Return the (x, y) coordinate for the center point of the cell that contains the specified text.  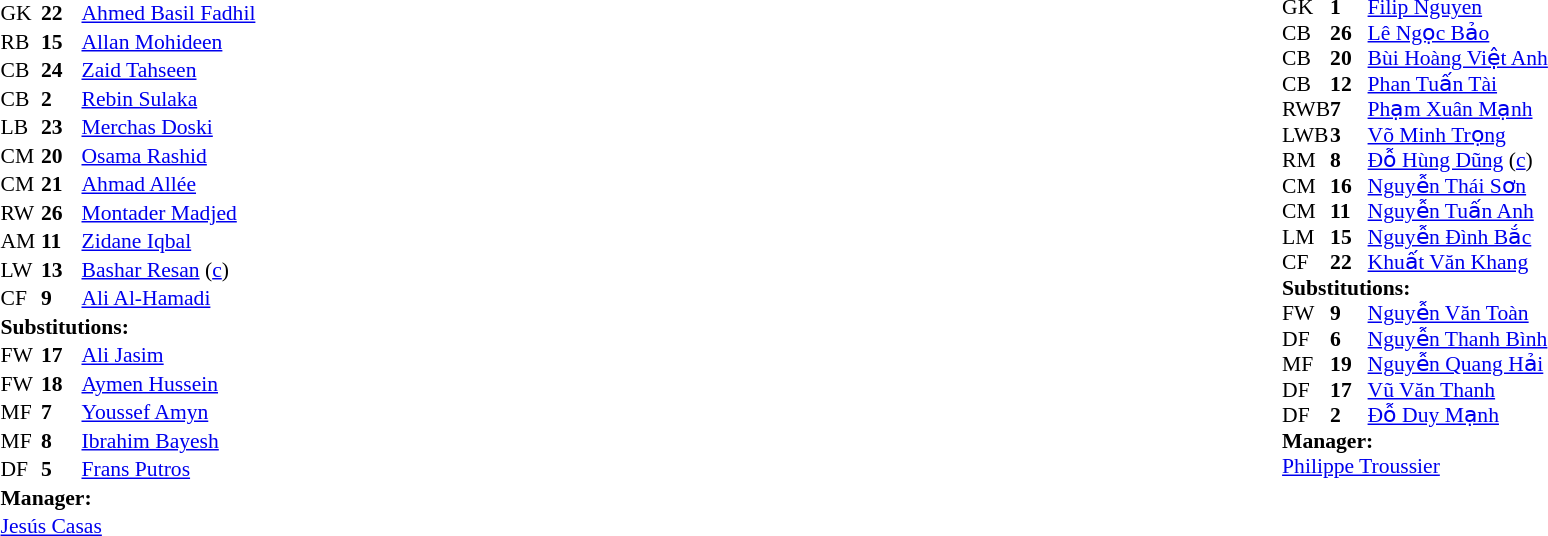
Zidane Iqbal (169, 241)
Zaid Tahseen (169, 71)
Osama Rashid (169, 156)
AM (19, 241)
5 (60, 469)
3 (1349, 135)
Ahmed Basil Fadhil (169, 13)
Merchas Doski (169, 127)
Allan Mohideen (169, 42)
Montader Madjed (169, 213)
Rebin Sulaka (169, 99)
RM (1306, 161)
Bùi Hoàng Việt Anh (1458, 59)
RW (19, 213)
19 (1349, 365)
Nguyễn Quang Hải (1458, 365)
RWB (1306, 109)
Ali Jasim (169, 355)
13 (60, 270)
24 (60, 71)
16 (1349, 186)
Nguyễn Đình Bắc (1458, 237)
Philippe Troussier (1415, 467)
Lê Ngọc Bảo (1458, 33)
Nguyễn Văn Toàn (1458, 313)
Vũ Văn Thanh (1458, 390)
LW (19, 270)
18 (60, 384)
LB (19, 127)
Phan Tuấn Tài (1458, 84)
Phạm Xuân Mạnh (1458, 109)
LWB (1306, 135)
Ali Al-Hamadi (169, 299)
Đỗ Hùng Dũng (c) (1458, 161)
LM (1306, 237)
Võ Minh Trọng (1458, 135)
Khuất Văn Khang (1458, 263)
21 (60, 185)
Nguyễn Tuấn Anh (1458, 211)
Frans Putros (169, 469)
Aymen Hussein (169, 384)
Đỗ Duy Mạnh (1458, 415)
23 (60, 127)
12 (1349, 84)
Ahmad Allée (169, 185)
6 (1349, 339)
Ibrahim Bayesh (169, 441)
Nguyễn Thanh Bình (1458, 339)
Nguyễn Thái Sơn (1458, 186)
Youssef Amyn (169, 413)
GK (19, 13)
Bashar Resan (c) (169, 270)
RB (19, 42)
